Search for the cell housing the specified text and yield its (X, Y) center coordinate. 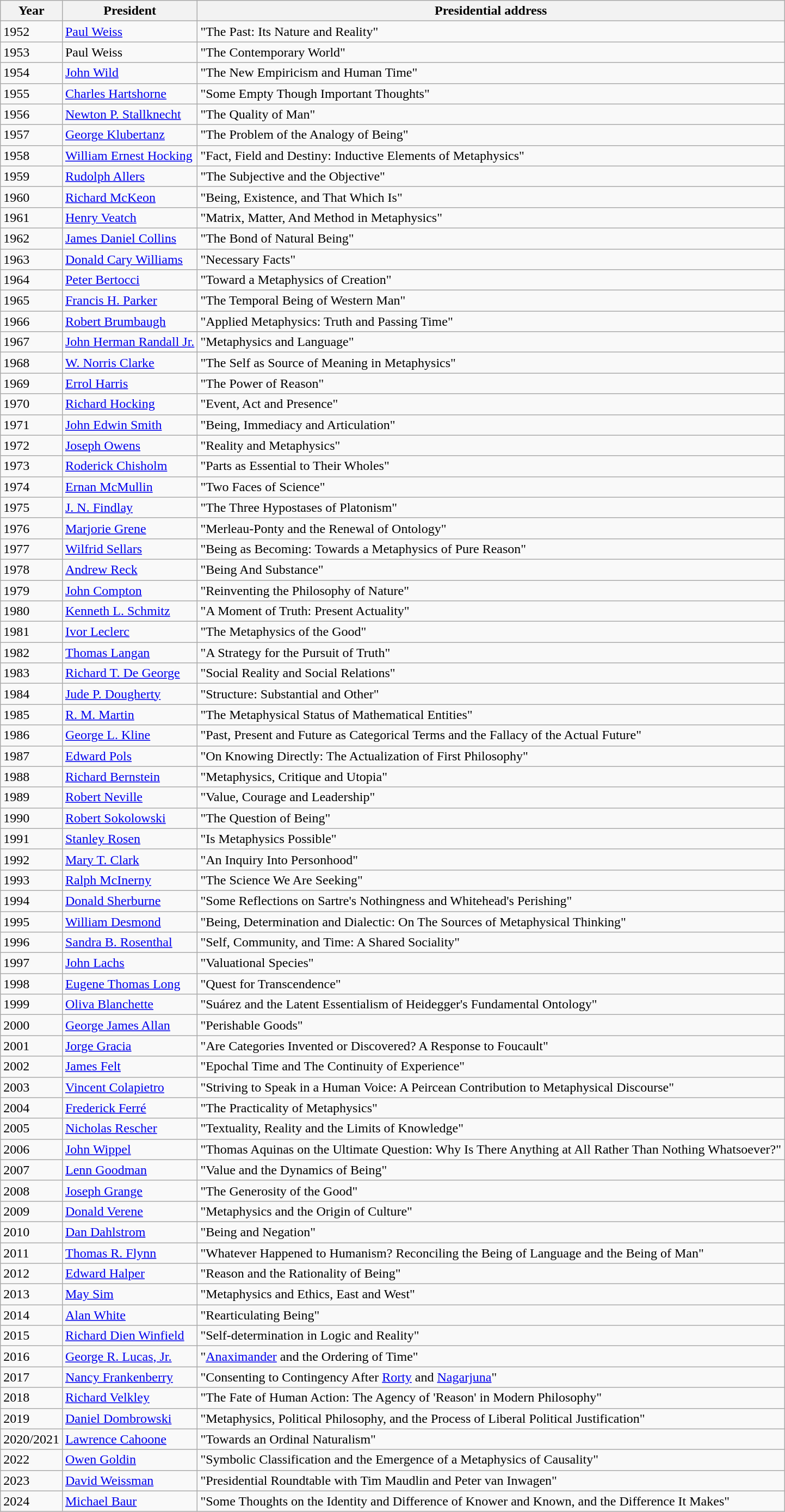
1981 (32, 632)
"The Problem of the Analogy of Being" (491, 135)
"Some Thoughts on the Identity and Difference of Knower and Known, and the Difference It Makes" (491, 1501)
"Is Metaphysics Possible" (491, 839)
"Value, Courage and Leadership" (491, 797)
Richard Dien Winfield (129, 1336)
Edward Halper (129, 1274)
"The Metaphysics of the Good" (491, 632)
Robert Sokolowski (129, 818)
"A Moment of Truth: Present Actuality" (491, 611)
2016 (32, 1356)
W. Norris Clarke (129, 363)
George L. Kline (129, 735)
"Towards an Ordinal Naturalism" (491, 1439)
"Valuational Species" (491, 963)
"Past, Present and Future as Categorical Terms and the Fallacy of the Actual Future" (491, 735)
Errol Harris (129, 383)
Rudolph Allers (129, 176)
Nicholas Rescher (129, 1129)
2017 (32, 1377)
"Applied Metaphysics: Truth and Passing Time" (491, 321)
Lenn Goodman (129, 1170)
Joseph Grange (129, 1191)
1982 (32, 653)
2007 (32, 1170)
2002 (32, 1067)
"On Knowing Directly: The Actualization of First Philosophy" (491, 756)
"The Temporal Being of Western Man" (491, 301)
1998 (32, 984)
"The Science We Are Seeking" (491, 880)
William Desmond (129, 922)
Robert Brumbaugh (129, 321)
2018 (32, 1398)
"The Question of Being" (491, 818)
2011 (32, 1253)
2004 (32, 1108)
Wilfrid Sellars (129, 549)
1966 (32, 321)
"The Metaphysical Status of Mathematical Entities" (491, 715)
Ivor Leclerc (129, 632)
1985 (32, 715)
2023 (32, 1480)
1955 (32, 94)
"Consenting to Contingency After Rorty and Nagarjuna" (491, 1377)
2006 (32, 1149)
1962 (32, 238)
"The Practicality of Metaphysics" (491, 1108)
"Metaphysics and Language" (491, 342)
Francis H. Parker (129, 301)
"The Generosity of the Good" (491, 1191)
1980 (32, 611)
2022 (32, 1460)
George R. Lucas, Jr. (129, 1356)
Richard Bernstein (129, 777)
Sandra B. Rosenthal (129, 943)
Ernan McMullin (129, 487)
William Ernest Hocking (129, 156)
Alan White (129, 1315)
"Are Categories Invented or Discovered? A Response to Foucault" (491, 1046)
Donald Cary Williams (129, 259)
1979 (32, 590)
Newton P. Stallknecht (129, 114)
President (129, 11)
"The Past: Its Nature and Reality" (491, 32)
Richard Velkley (129, 1398)
"A Strategy for the Pursuit of Truth" (491, 653)
1999 (32, 1005)
"Striving to Speak in a Human Voice: A Peircean Contribution to Metaphysical Discourse" (491, 1087)
Daniel Dombrowski (129, 1418)
1984 (32, 694)
Michael Baur (129, 1501)
"The Fate of Human Action: The Agency of 'Reason' in Modern Philosophy" (491, 1398)
1957 (32, 135)
2019 (32, 1418)
Roderick Chisholm (129, 466)
1961 (32, 218)
George James Allan (129, 1025)
1953 (32, 52)
1964 (32, 280)
Stanley Rosen (129, 839)
May Sim (129, 1294)
Richard McKeon (129, 197)
2013 (32, 1294)
"Value and the Dynamics of Being" (491, 1170)
John Wippel (129, 1149)
Dan Dahlstrom (129, 1232)
"The Three Hypostases of Platonism" (491, 507)
Presidential address (491, 11)
"Toward a Metaphysics of Creation" (491, 280)
"The Contemporary World" (491, 52)
Ralph McInerny (129, 880)
1989 (32, 797)
2024 (32, 1501)
Marjorie Grene (129, 528)
Frederick Ferré (129, 1108)
1991 (32, 839)
"The Self as Source of Meaning in Metaphysics" (491, 363)
1967 (32, 342)
1977 (32, 549)
2000 (32, 1025)
2010 (32, 1232)
1969 (32, 383)
"Being, Determination and Dialectic: On The Sources of Metaphysical Thinking" (491, 922)
2008 (32, 1191)
Kenneth L. Schmitz (129, 611)
Robert Neville (129, 797)
"Reality and Metaphysics" (491, 445)
Andrew Reck (129, 569)
John Compton (129, 590)
1952 (32, 32)
"Metaphysics and Ethics, East and West" (491, 1294)
Peter Bertocci (129, 280)
1990 (32, 818)
2014 (32, 1315)
"Fact, Field and Destiny: Inductive Elements of Metaphysics" (491, 156)
Richard T. De George (129, 673)
R. M. Martin (129, 715)
1978 (32, 569)
Thomas R. Flynn (129, 1253)
2012 (32, 1274)
1968 (32, 363)
"Some Reflections on Sartre's Nothingness and Whitehead's Perishing" (491, 901)
"Necessary Facts" (491, 259)
1993 (32, 880)
"Epochal Time and The Continuity of Experience" (491, 1067)
2015 (32, 1336)
Owen Goldin (129, 1460)
1972 (32, 445)
1960 (32, 197)
1995 (32, 922)
Joseph Owens (129, 445)
1958 (32, 156)
"Metaphysics and the Origin of Culture" (491, 1211)
1959 (32, 176)
1987 (32, 756)
"Self, Community, and Time: A Shared Sociality" (491, 943)
"Merleau-Ponty and the Renewal of Ontology" (491, 528)
Lawrence Cahoone (129, 1439)
"Presidential Roundtable with Tim Maudlin and Peter van Inwagen" (491, 1480)
1988 (32, 777)
2009 (32, 1211)
"Self-determination in Logic and Reality" (491, 1336)
1974 (32, 487)
1973 (32, 466)
Mary T. Clark (129, 859)
2005 (32, 1129)
"Two Faces of Science" (491, 487)
1996 (32, 943)
"Being, Immediacy and Articulation" (491, 425)
"The Power of Reason" (491, 383)
"Perishable Goods" (491, 1025)
"Thomas Aquinas on the Ultimate Question: Why Is There Anything at All Rather Than Nothing Whatsoever?" (491, 1149)
Thomas Langan (129, 653)
1970 (32, 404)
1997 (32, 963)
James Daniel Collins (129, 238)
1976 (32, 528)
"Matrix, Matter, And Method in Metaphysics" (491, 218)
"Metaphysics, Political Philosophy, and the Process of Liberal Political Justification" (491, 1418)
Henry Veatch (129, 218)
"Reinventing the Philosophy of Nature" (491, 590)
"Parts as Essential to Their Wholes" (491, 466)
"Metaphysics, Critique and Utopia" (491, 777)
1986 (32, 735)
1954 (32, 73)
1956 (32, 114)
"An Inquiry Into Personhood" (491, 859)
Donald Sherburne (129, 901)
"Anaximander and the Ordering of Time" (491, 1356)
John Wild (129, 73)
"Rearticulating Being" (491, 1315)
"The Quality of Man" (491, 114)
"Reason and the Rationality of Being" (491, 1274)
J. N. Findlay (129, 507)
1965 (32, 301)
1963 (32, 259)
"The New Empiricism and Human Time" (491, 73)
2020/2021 (32, 1439)
Eugene Thomas Long (129, 984)
"Quest for Transcendence" (491, 984)
Richard Hocking (129, 404)
Edward Pols (129, 756)
George Klubertanz (129, 135)
"Symbolic Classification and the Emergence of a Metaphysics of Causality" (491, 1460)
"The Subjective and the Objective" (491, 176)
"Social Reality and Social Relations" (491, 673)
John Herman Randall Jr. (129, 342)
Vincent Colapietro (129, 1087)
Jorge Gracia (129, 1046)
1971 (32, 425)
2001 (32, 1046)
2003 (32, 1087)
John Edwin Smith (129, 425)
"Being And Substance" (491, 569)
James Felt (129, 1067)
"Being, Existence, and That Which Is" (491, 197)
"Event, Act and Presence" (491, 404)
Nancy Frankenberry (129, 1377)
"Structure: Substantial and Other" (491, 694)
John Lachs (129, 963)
Year (32, 11)
1992 (32, 859)
"Suárez and the Latent Essentialism of Heidegger's Fundamental Ontology" (491, 1005)
Jude P. Dougherty (129, 694)
1975 (32, 507)
"The Bond of Natural Being" (491, 238)
Oliva Blanchette (129, 1005)
Donald Verene (129, 1211)
"Being and Negation" (491, 1232)
"Textuality, Reality and the Limits of Knowledge" (491, 1129)
Charles Hartshorne (129, 94)
"Being as Becoming: Towards a Metaphysics of Pure Reason" (491, 549)
1994 (32, 901)
David Weissman (129, 1480)
1983 (32, 673)
"Whatever Happened to Humanism? Reconciling the Being of Language and the Being of Man" (491, 1253)
"Some Empty Though Important Thoughts" (491, 94)
